Provide the (x, y) coordinate of the cell's center where the given text is located.  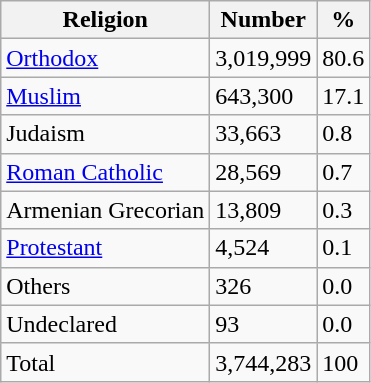
0.3 (344, 210)
Others (106, 286)
Orthodox (106, 58)
17.1 (344, 96)
Muslim (106, 96)
Protestant (106, 248)
Judaism (106, 134)
Number (264, 20)
0.7 (344, 172)
28,569 (264, 172)
100 (344, 362)
643,300 (264, 96)
33,663 (264, 134)
Undeclared (106, 324)
3,744,283 (264, 362)
13,809 (264, 210)
4,524 (264, 248)
80.6 (344, 58)
Armenian Grecorian (106, 210)
Roman Catholic (106, 172)
93 (264, 324)
Religion (106, 20)
326 (264, 286)
% (344, 20)
Total (106, 362)
0.1 (344, 248)
0.8 (344, 134)
3,019,999 (264, 58)
